Scan for the cell matching the given text and deliver its [X, Y] coordinate at center. 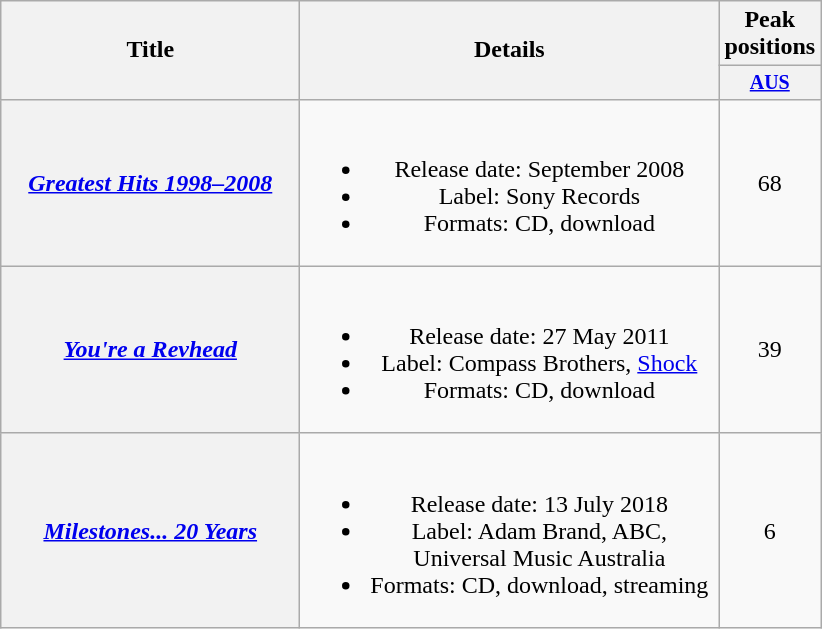
Milestones... 20 Years [150, 530]
Release date: September 2008Label: Sony RecordsFormats: CD, download [510, 182]
Release date: 13 July 2018Label: Adam Brand, ABC, Universal Music AustraliaFormats: CD, download, streaming [510, 530]
Title [150, 50]
Greatest Hits 1998–2008 [150, 182]
68 [770, 182]
39 [770, 350]
Details [510, 50]
Release date: 27 May 2011Label: Compass Brothers, ShockFormats: CD, download [510, 350]
6 [770, 530]
Peak positions [770, 34]
AUS [770, 82]
You're a Revhead [150, 350]
